Locate the cell with the specified text and output its [x, y] center coordinate. 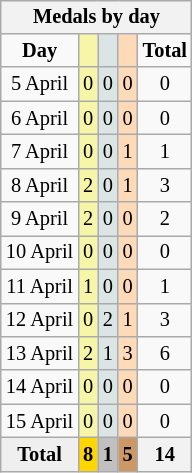
15 April [40, 421]
8 April [40, 185]
10 April [40, 253]
13 April [40, 354]
5 [128, 455]
14 April [40, 387]
12 April [40, 320]
14 [165, 455]
11 April [40, 286]
6 [165, 354]
9 April [40, 219]
Day [40, 51]
8 [88, 455]
6 April [40, 118]
7 April [40, 152]
5 April [40, 84]
Medals by day [96, 17]
